Find where the given text appears and provide that cell's center as [x, y] coordinate. 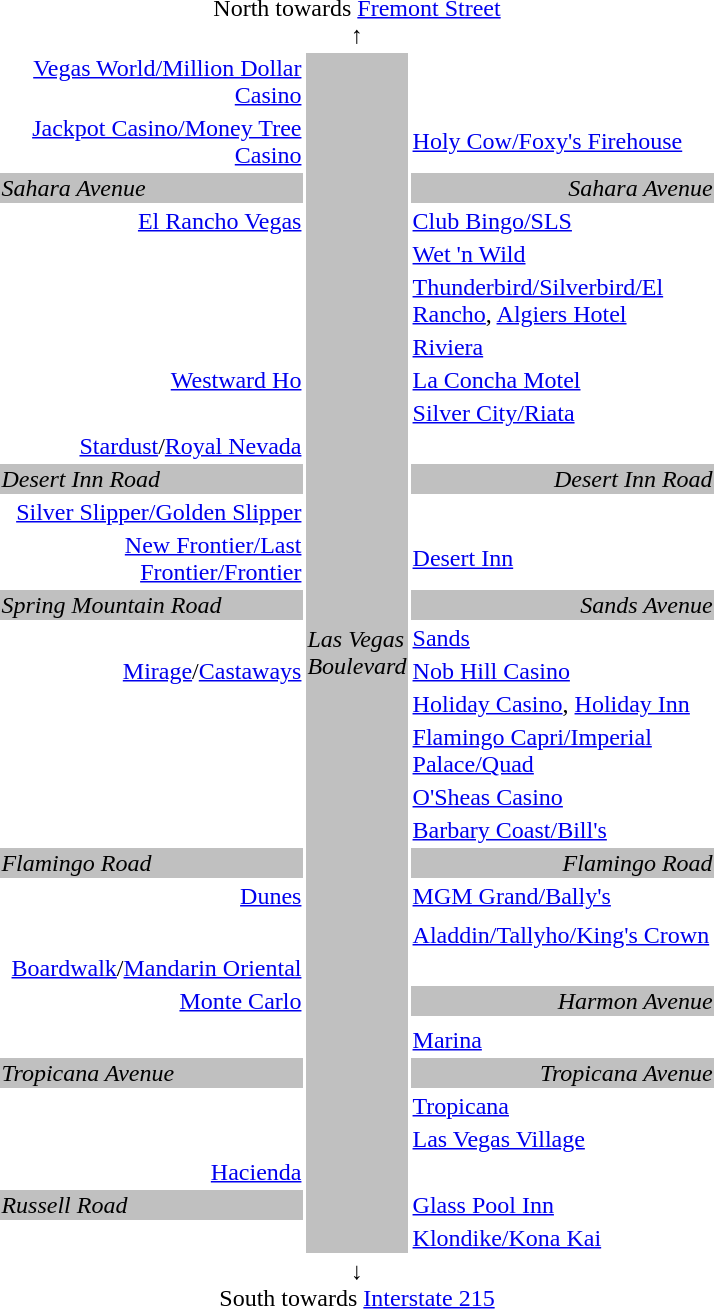
Monte Carlo [152, 1001]
Sands Avenue [562, 605]
Barbary Coast/Bill's [562, 830]
Russell Road [152, 1205]
Thunderbird/Silverbird/El Rancho, Algiers Hotel [562, 300]
Silver Slipper/Golden Slipper [152, 512]
Flamingo Capri/Imperial Palace/Quad [562, 750]
Mirage/Castaways [152, 671]
Boardwalk/Mandarin Oriental [152, 968]
Marina [562, 1040]
Aladdin/Tallyho/King's Crown [562, 935]
Jackpot Casino/Money Tree Casino [152, 142]
Club Bingo/SLS [562, 221]
Riviera [562, 347]
Klondike/Kona Kai [562, 1238]
Spring Mountain Road [152, 605]
Wet 'n Wild [562, 254]
Nob Hill Casino [562, 671]
MGM Grand/Bally's [562, 896]
La Concha Motel [562, 380]
Westward Ho [152, 380]
Silver City/Riata [562, 413]
Tropicana [562, 1106]
Glass Pool Inn [562, 1205]
Harmon Avenue [562, 1001]
Hacienda [152, 1172]
Desert Inn [562, 558]
Sands [562, 638]
Holy Cow/Foxy's Firehouse [562, 142]
New Frontier/Last Frontier/Frontier [152, 558]
Holiday Casino, Holiday Inn [562, 704]
Las Vegas Boulevard [357, 653]
Las Vegas Village [562, 1139]
O'Sheas Casino [562, 797]
Dunes [152, 896]
El Rancho Vegas [152, 221]
Stardust/Royal Nevada [152, 446]
Vegas World/Million Dollar Casino [152, 82]
